Identify which cell holds the provided text, then report its [x, y] central coordinate. 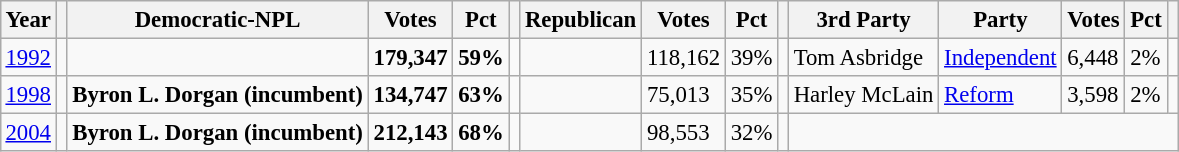
Republican [581, 20]
Harley McLain [863, 95]
39% [751, 57]
179,347 [410, 57]
2004 [28, 133]
212,143 [410, 133]
6,448 [1094, 57]
1998 [28, 95]
1992 [28, 57]
75,013 [684, 95]
Reform [1000, 95]
59% [481, 57]
3,598 [1094, 95]
Democratic-NPL [218, 20]
134,747 [410, 95]
98,553 [684, 133]
Independent [1000, 57]
35% [751, 95]
63% [481, 95]
118,162 [684, 57]
Party [1000, 20]
Tom Asbridge [863, 57]
68% [481, 133]
32% [751, 133]
3rd Party [863, 20]
Year [28, 20]
